For the text-containing cell, return its midpoint in [x, y] coordinate format. 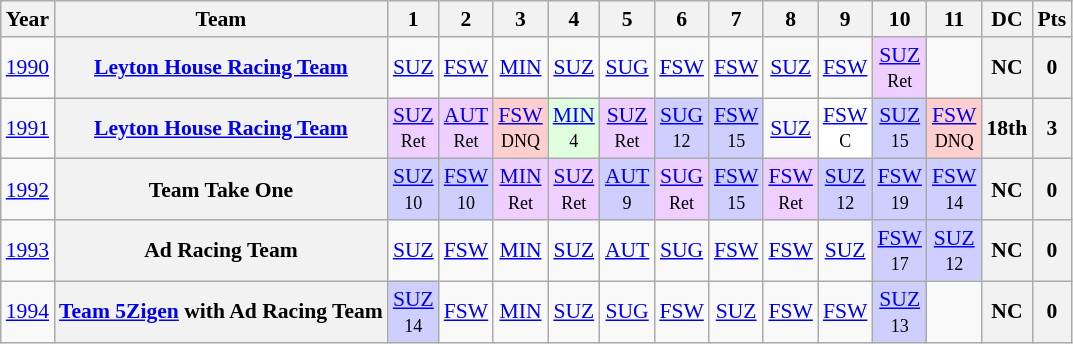
4 [574, 19]
5 [627, 19]
FSWRet [790, 190]
MINRet [520, 190]
1 [414, 19]
1991 [28, 128]
FSWC [846, 128]
8 [790, 19]
1992 [28, 190]
MIN4 [574, 128]
Team 5Zigen with Ad Racing Team [221, 312]
FSW10 [466, 190]
2 [466, 19]
AUT9 [627, 190]
Ad Racing Team [221, 250]
1990 [28, 68]
DC [1006, 19]
Year [28, 19]
Pts [1052, 19]
SUG12 [682, 128]
SUZ15 [900, 128]
18th [1006, 128]
SUZ13 [900, 312]
FSW14 [954, 190]
Team [221, 19]
1994 [28, 312]
9 [846, 19]
SUZ10 [414, 190]
AUT [627, 250]
1993 [28, 250]
AUTRet [466, 128]
SUZ14 [414, 312]
7 [736, 19]
11 [954, 19]
6 [682, 19]
FSW19 [900, 190]
Team Take One [221, 190]
FSW17 [900, 250]
10 [900, 19]
SUGRet [682, 190]
